Return [X, Y] of the center of cell containing provided text 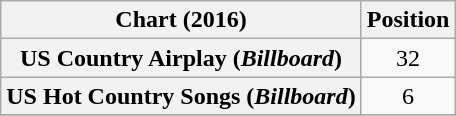
US Country Airplay (Billboard) [181, 58]
Position [408, 20]
US Hot Country Songs (Billboard) [181, 96]
32 [408, 58]
Chart (2016) [181, 20]
6 [408, 96]
